Detect which cell encompasses the target text, then output its [X, Y] center coordinate. 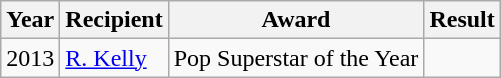
Year [30, 20]
Award [296, 20]
R. Kelly [114, 58]
2013 [30, 58]
Pop Superstar of the Year [296, 58]
Recipient [114, 20]
Result [462, 20]
